Extract the [X, Y] coordinate from the center of the cell holding the provided text.  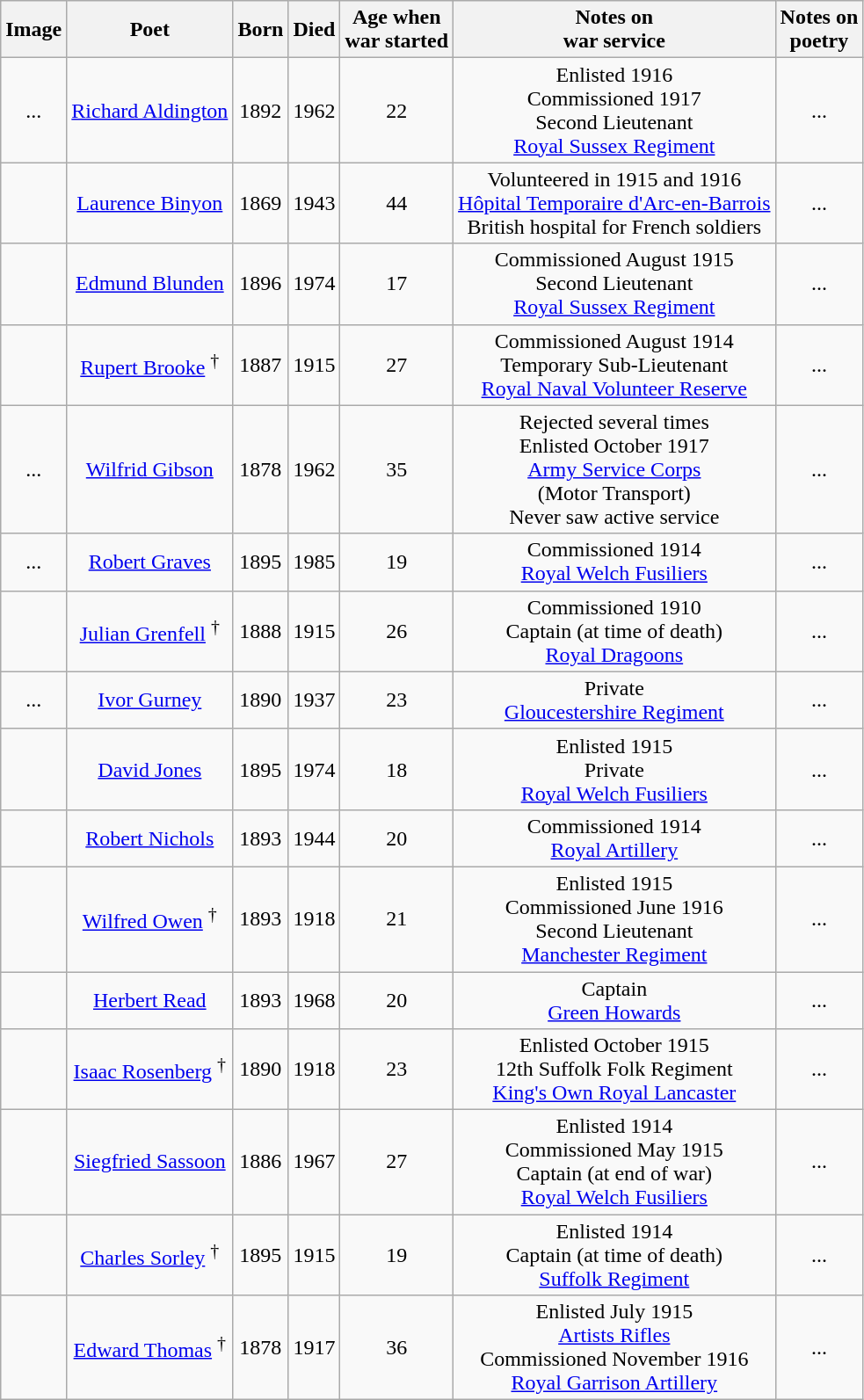
1968 [315, 1000]
21 [397, 919]
Robert Graves [149, 562]
David Jones [149, 769]
Notes onwar service [614, 30]
Commissioned August 1915Second LieutenantRoyal Sussex Regiment [614, 284]
Born [260, 30]
Commissioned 1910Captain (at time of death)Royal Dragoons [614, 631]
1869 [260, 203]
26 [397, 631]
Siegfried Sassoon [149, 1162]
1892 [260, 111]
1886 [260, 1162]
Richard Aldington [149, 111]
PrivateGloucestershire Regiment [614, 700]
Enlisted October 191512th Suffolk Folk RegimentKing's Own Royal Lancaster [614, 1070]
Died [315, 30]
Edmund Blunden [149, 284]
1888 [260, 631]
1943 [315, 203]
Enlisted 1915PrivateRoyal Welch Fusiliers [614, 769]
Ivor Gurney [149, 700]
Commissioned 1914Royal Artillery [614, 838]
Age whenwar started [397, 30]
Volunteered in 1915 and 1916Hôpital Temporaire d'Arc-en-BarroisBritish hospital for French soldiers [614, 203]
Herbert Read [149, 1000]
17 [397, 284]
Rejected several timesEnlisted October 1917Army Service Corps(Motor Transport)Never saw active service [614, 469]
CaptainGreen Howards [614, 1000]
Robert Nichols [149, 838]
Enlisted 1915Commissioned June 1916Second LieutenantManchester Regiment [614, 919]
Rupert Brooke † [149, 365]
1944 [315, 838]
18 [397, 769]
Enlisted July 1915Artists RiflesCommissioned November 1916Royal Garrison Artillery [614, 1348]
Wilfrid Gibson [149, 469]
22 [397, 111]
35 [397, 469]
Enlisted 1916Commissioned 1917Second LieutenantRoyal Sussex Regiment [614, 111]
Charles Sorley † [149, 1255]
1887 [260, 365]
1967 [315, 1162]
Julian Grenfell † [149, 631]
36 [397, 1348]
Enlisted 1914Commissioned May 1915Captain (at end of war)Royal Welch Fusiliers [614, 1162]
Commissioned 1914Royal Welch Fusiliers [614, 562]
1896 [260, 284]
Wilfred Owen † [149, 919]
Laurence Binyon [149, 203]
1985 [315, 562]
Poet [149, 30]
Image [33, 30]
Enlisted 1914Captain (at time of death)Suffolk Regiment [614, 1255]
Notes onpoetry [819, 30]
1917 [315, 1348]
44 [397, 203]
1937 [315, 700]
Edward Thomas † [149, 1348]
Commissioned August 1914Temporary Sub-LieutenantRoyal Naval Volunteer Reserve [614, 365]
Isaac Rosenberg † [149, 1070]
